From the cell containing the given text, extract its center point as [X, Y] coordinate. 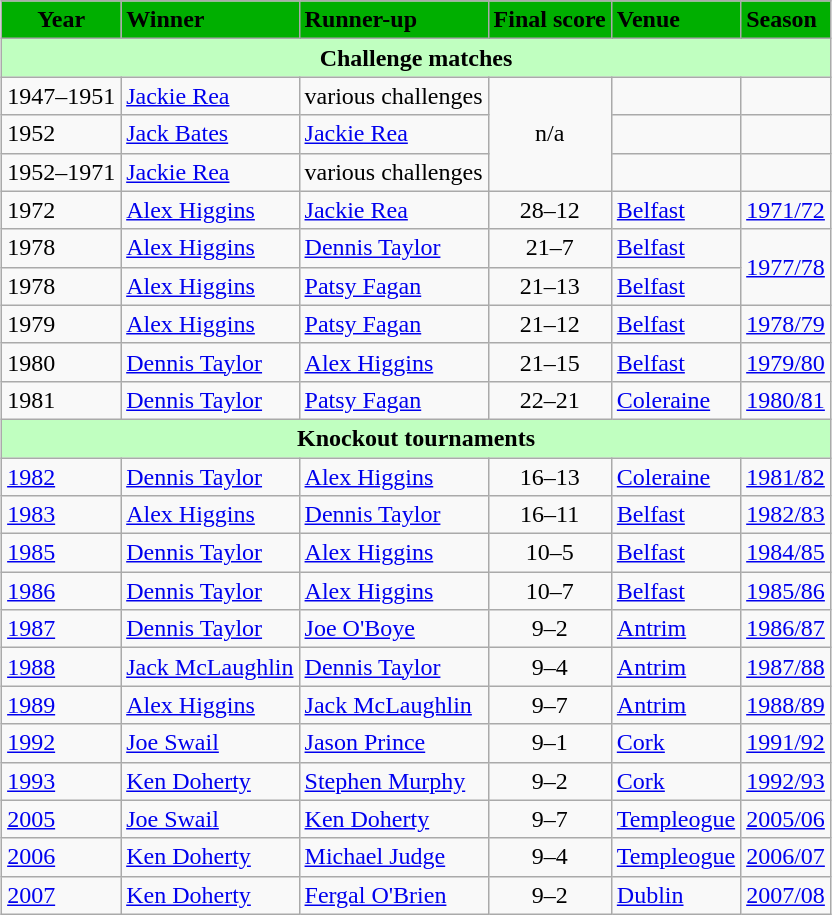
Knockout tournaments [416, 438]
Final score [550, 20]
1991/92 [786, 743]
1983 [62, 515]
1947–1951 [62, 96]
1992/93 [786, 781]
1992 [62, 743]
1979/80 [786, 362]
Stephen Murphy [394, 781]
1989 [62, 705]
1988 [62, 667]
1972 [62, 210]
1986 [62, 591]
21–13 [550, 286]
1987/88 [786, 667]
1988/89 [786, 705]
2005/06 [786, 819]
1980/81 [786, 400]
1982 [62, 477]
Joe O'Boye [394, 629]
Fergal O'Brien [394, 895]
22–21 [550, 400]
Challenge matches [416, 58]
Year [62, 20]
1984/85 [786, 553]
Dublin [676, 895]
1980 [62, 362]
1993 [62, 781]
Runner-up [394, 20]
1985 [62, 553]
1982/83 [786, 515]
2005 [62, 819]
1978/79 [786, 324]
16–13 [550, 477]
2006/07 [786, 857]
Jason Prince [394, 743]
Venue [676, 20]
1981/82 [786, 477]
1971/72 [786, 210]
10–7 [550, 591]
16–11 [550, 515]
21–12 [550, 324]
1987 [62, 629]
1979 [62, 324]
21–15 [550, 362]
Jack Bates [210, 134]
1986/87 [786, 629]
9–1 [550, 743]
2006 [62, 857]
28–12 [550, 210]
n/a [550, 134]
1985/86 [786, 591]
2007/08 [786, 895]
21–7 [550, 248]
Season [786, 20]
2007 [62, 895]
1977/78 [786, 267]
1952–1971 [62, 172]
Michael Judge [394, 857]
1952 [62, 134]
1981 [62, 400]
Winner [210, 20]
10–5 [550, 553]
